Search for the cell housing the specified text and yield its (X, Y) center coordinate. 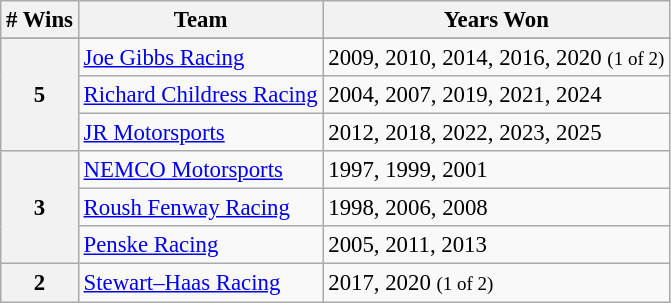
Team (200, 20)
2004, 2007, 2019, 2021, 2024 (496, 95)
3 (40, 208)
1997, 1999, 2001 (496, 170)
Stewart–Haas Racing (200, 283)
Joe Gibbs Racing (200, 58)
JR Motorsports (200, 133)
2009, 2010, 2014, 2016, 2020 (1 of 2) (496, 58)
2005, 2011, 2013 (496, 245)
2 (40, 283)
2017, 2020 (1 of 2) (496, 283)
5 (40, 96)
Richard Childress Racing (200, 95)
Years Won (496, 20)
Penske Racing (200, 245)
# Wins (40, 20)
NEMCO Motorsports (200, 170)
1998, 2006, 2008 (496, 208)
2012, 2018, 2022, 2023, 2025 (496, 133)
Roush Fenway Racing (200, 208)
